Search for the cell housing the specified text and yield its (X, Y) center coordinate. 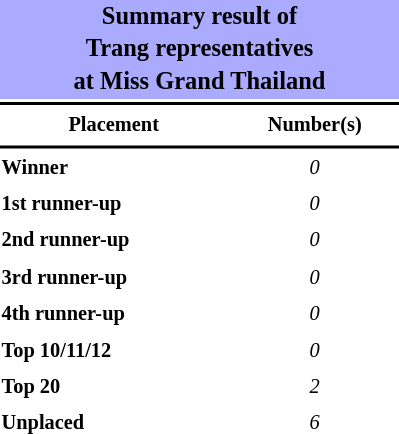
Top 20 (114, 387)
Number(s) (314, 125)
4th runner-up (114, 314)
Summary result ofTrang representativesat Miss Grand Thailand (200, 50)
3rd runner-up (114, 278)
Placement (114, 125)
2nd runner-up (114, 241)
1st runner-up (114, 204)
Top 10/11/12 (114, 351)
Winner (114, 168)
2 (314, 387)
